Search for the cell housing the specified text and yield its (x, y) center coordinate. 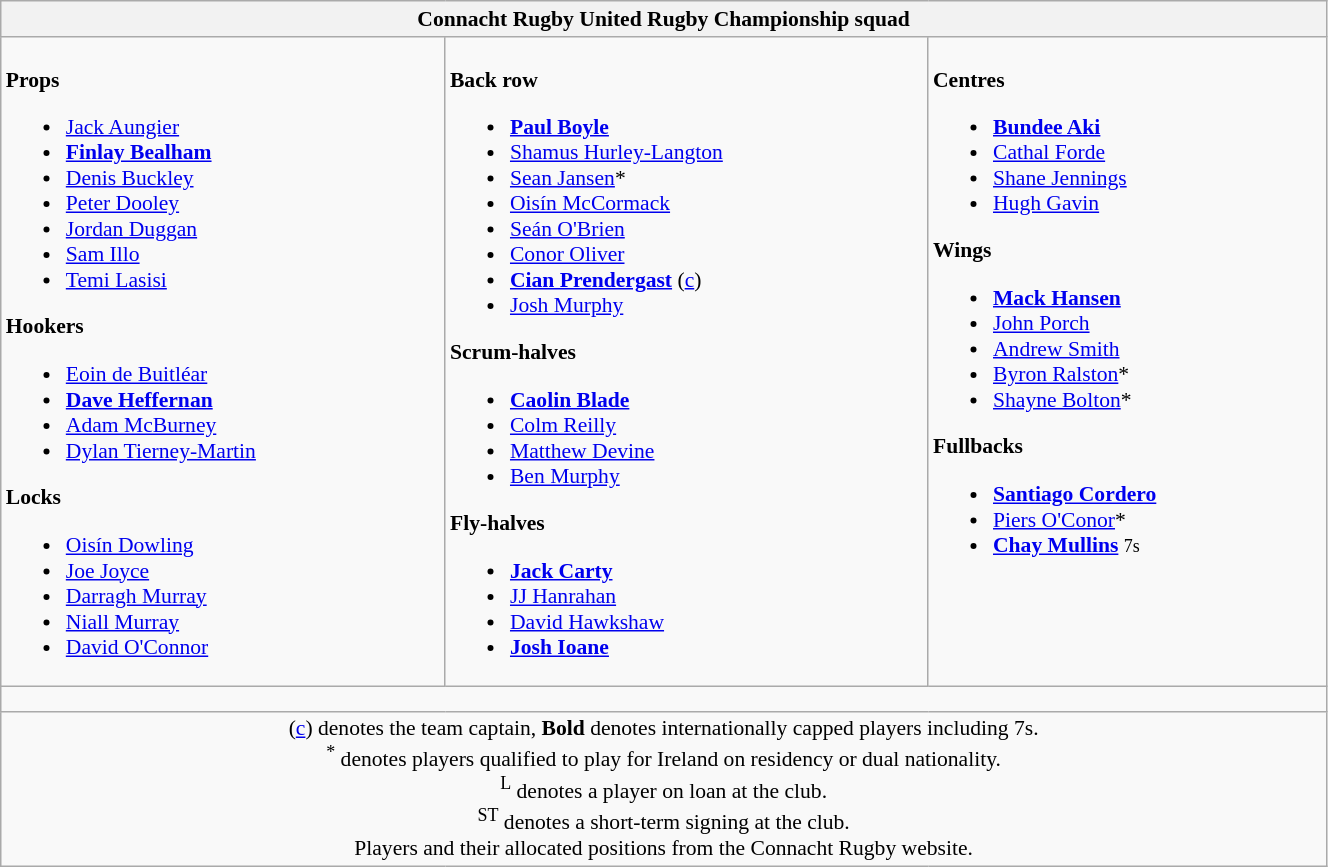
Connacht Rugby United Rugby Championship squad (664, 19)
